From the cell containing the given text, extract its center point as [x, y] coordinate. 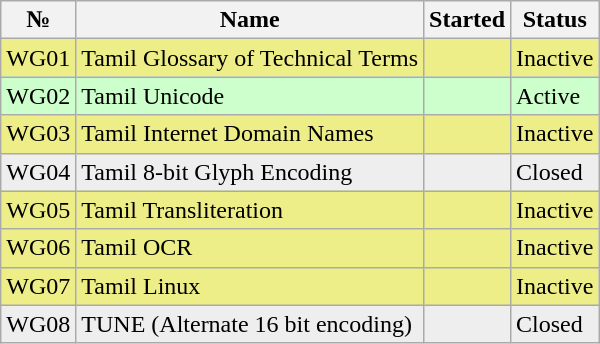
Active [555, 96]
Tamil Glossary of Technical Terms [250, 58]
WG07 [38, 286]
WG02 [38, 96]
WG06 [38, 248]
WG04 [38, 172]
WG08 [38, 324]
Tamil Internet Domain Names [250, 134]
Tamil 8-bit Glyph Encoding [250, 172]
№ [38, 20]
Tamil Transliteration [250, 210]
Tamil Unicode [250, 96]
Started [468, 20]
Name [250, 20]
TUNE (Alternate 16 bit encoding) [250, 324]
WG01 [38, 58]
Tamil Linux [250, 286]
WG05 [38, 210]
Status [555, 20]
WG03 [38, 134]
Tamil OCR [250, 248]
